Determine the (x, y) coordinate at the center of the cell enclosing the given text.  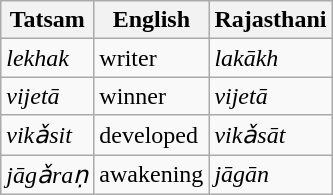
lekhak (48, 58)
awakening (152, 174)
jāgǎraṇ (48, 174)
Rajasthani (270, 20)
vikǎsāt (270, 135)
winner (152, 96)
vikǎsit (48, 135)
developed (152, 135)
jāgān (270, 174)
lakākh (270, 58)
writer (152, 58)
Tatsam (48, 20)
English (152, 20)
